Determine the (x, y) coordinate at the center of the cell enclosing the given text.  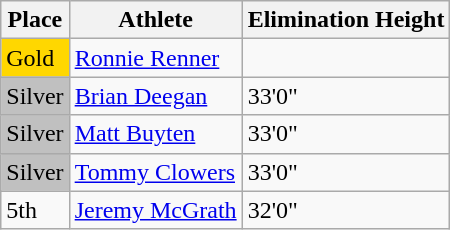
Jeremy McGrath (156, 210)
Place (35, 20)
Athlete (156, 20)
Brian Deegan (156, 96)
Elimination Height (346, 20)
5th (35, 210)
32'0" (346, 210)
Matt Buyten (156, 134)
Gold (35, 58)
Ronnie Renner (156, 58)
Tommy Clowers (156, 172)
